Return the [X, Y] coordinate for the center point of the cell that contains the specified text.  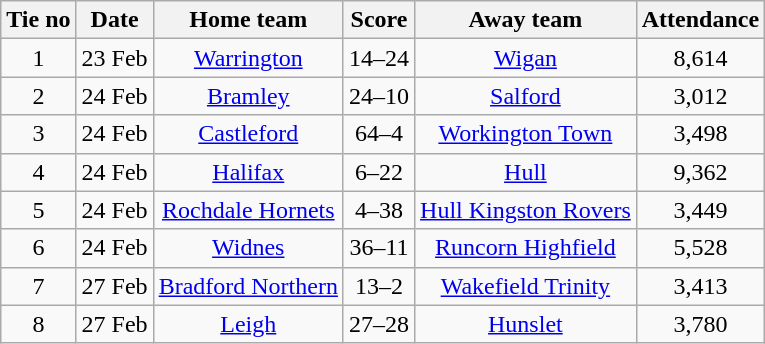
9,362 [700, 172]
24–10 [378, 96]
Leigh [248, 324]
2 [38, 96]
Hull Kingston Rovers [526, 210]
Rochdale Hornets [248, 210]
3,498 [700, 134]
Wakefield Trinity [526, 286]
3,780 [700, 324]
Bradford Northern [248, 286]
3,413 [700, 286]
8 [38, 324]
Hunslet [526, 324]
23 Feb [114, 58]
13–2 [378, 286]
36–11 [378, 248]
4 [38, 172]
Castleford [248, 134]
5 [38, 210]
Runcorn Highfield [526, 248]
1 [38, 58]
Warrington [248, 58]
27–28 [378, 324]
Halifax [248, 172]
14–24 [378, 58]
Bramley [248, 96]
6 [38, 248]
Tie no [38, 20]
7 [38, 286]
8,614 [700, 58]
Widnes [248, 248]
Wigan [526, 58]
Date [114, 20]
3,449 [700, 210]
4–38 [378, 210]
Attendance [700, 20]
Salford [526, 96]
Hull [526, 172]
6–22 [378, 172]
64–4 [378, 134]
3,012 [700, 96]
5,528 [700, 248]
3 [38, 134]
Home team [248, 20]
Workington Town [526, 134]
Away team [526, 20]
Score [378, 20]
